Detect which cell encompasses the target text, then output its (x, y) center coordinate. 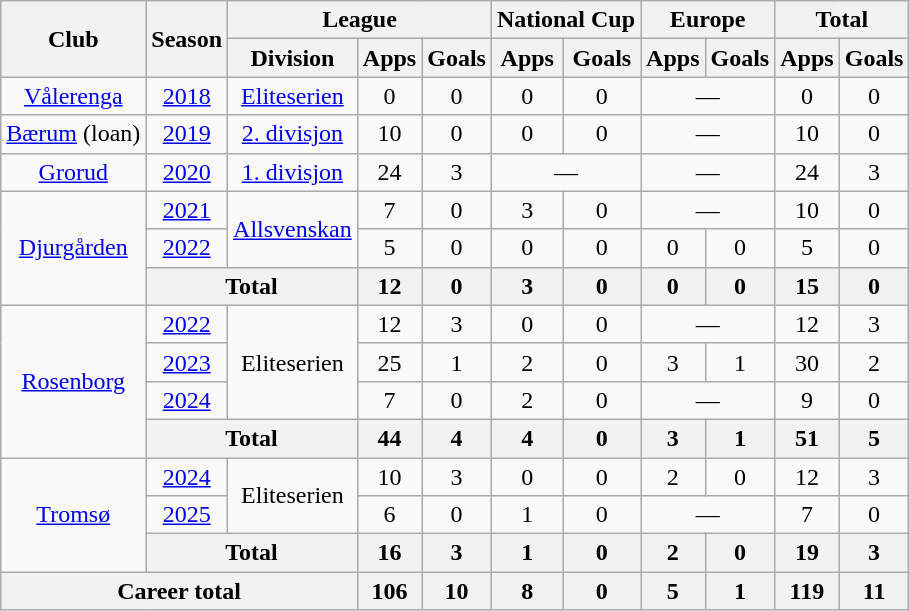
2023 (187, 362)
2020 (187, 172)
Tromsø (74, 515)
Club (74, 39)
Grorud (74, 172)
League (360, 20)
16 (389, 553)
2018 (187, 96)
2. divisjon (293, 134)
2021 (187, 210)
Vålerenga (74, 96)
National Cup (566, 20)
2025 (187, 515)
30 (807, 362)
51 (807, 438)
Bærum (loan) (74, 134)
Europe (708, 20)
6 (389, 515)
Season (187, 39)
8 (527, 591)
9 (807, 400)
119 (807, 591)
44 (389, 438)
11 (874, 591)
1. divisjon (293, 172)
Division (293, 58)
Allsvenskan (293, 229)
2019 (187, 134)
25 (389, 362)
19 (807, 553)
Career total (180, 591)
Djurgården (74, 248)
15 (807, 286)
106 (389, 591)
Rosenborg (74, 381)
